Determine the [x, y] coordinate at the center of the cell enclosing the given text.  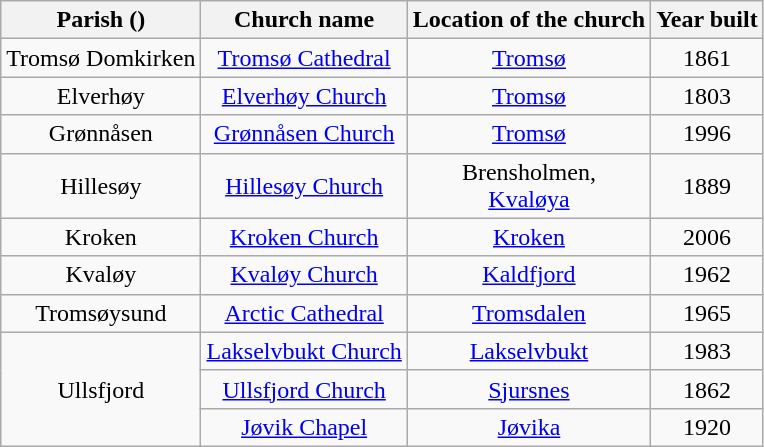
Location of the church [528, 20]
Kaldfjord [528, 275]
Parish () [101, 20]
Ullsfjord [101, 389]
Ullsfjord Church [304, 389]
Elverhøy [101, 96]
1889 [708, 186]
Kroken Church [304, 237]
Arctic Cathedral [304, 313]
1920 [708, 427]
Sjursnes [528, 389]
1803 [708, 96]
Elverhøy Church [304, 96]
1996 [708, 134]
1983 [708, 351]
1861 [708, 58]
Church name [304, 20]
Jøvik Chapel [304, 427]
Grønnåsen [101, 134]
1862 [708, 389]
Kvaløy Church [304, 275]
2006 [708, 237]
Brensholmen,Kvaløya [528, 186]
Lakselvbukt Church [304, 351]
Hillesøy [101, 186]
Hillesøy Church [304, 186]
Tromsdalen [528, 313]
Tromsø Cathedral [304, 58]
1965 [708, 313]
Tromsø Domkirken [101, 58]
Lakselvbukt [528, 351]
Grønnåsen Church [304, 134]
Kvaløy [101, 275]
1962 [708, 275]
Tromsøysund [101, 313]
Jøvika [528, 427]
Year built [708, 20]
